Determine the (X, Y) coordinate at the center of the cell enclosing the given text.  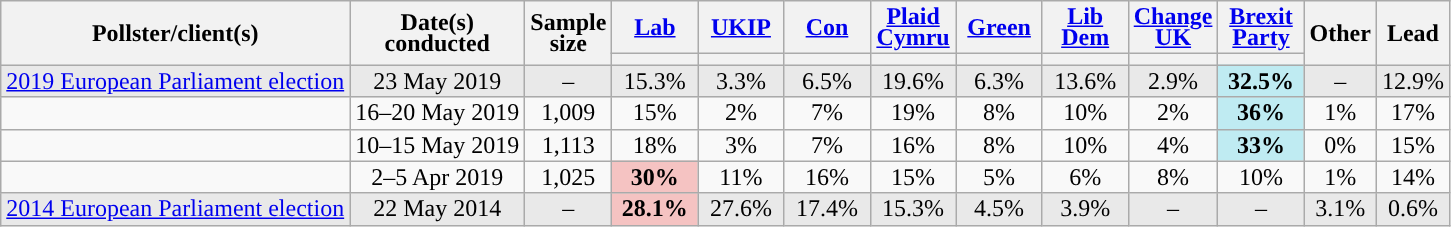
17.4% (827, 209)
Pollster/client(s) (176, 33)
Brexit Party (1261, 28)
36% (1261, 113)
2014 European Parliament election (176, 209)
Change UK (1173, 28)
0.6% (1412, 209)
23 May 2019 (438, 81)
1,113 (568, 145)
11% (741, 177)
Plaid Cymru (913, 28)
Lead (1412, 33)
Lab (655, 28)
27.6% (741, 209)
3.1% (1340, 209)
Other (1340, 33)
Samplesize (568, 33)
2–5 Apr 2019 (438, 177)
2019 European Parliament election (176, 81)
4.5% (999, 209)
1,009 (568, 113)
5% (999, 177)
Green (999, 28)
3.9% (1085, 209)
19% (913, 113)
3% (741, 145)
19.6% (913, 81)
2.9% (1173, 81)
33% (1261, 145)
Date(s)conducted (438, 33)
12.9% (1412, 81)
6% (1085, 177)
14% (1412, 177)
16–20 May 2019 (438, 113)
6.3% (999, 81)
3.3% (741, 81)
4% (1173, 145)
22 May 2014 (438, 209)
Lib Dem (1085, 28)
Con (827, 28)
UKIP (741, 28)
10–15 May 2019 (438, 145)
0% (1340, 145)
30% (655, 177)
6.5% (827, 81)
32.5% (1261, 81)
1,025 (568, 177)
17% (1412, 113)
28.1% (655, 209)
13.6% (1085, 81)
18% (655, 145)
